Search for the cell housing the specified text and yield its (x, y) center coordinate. 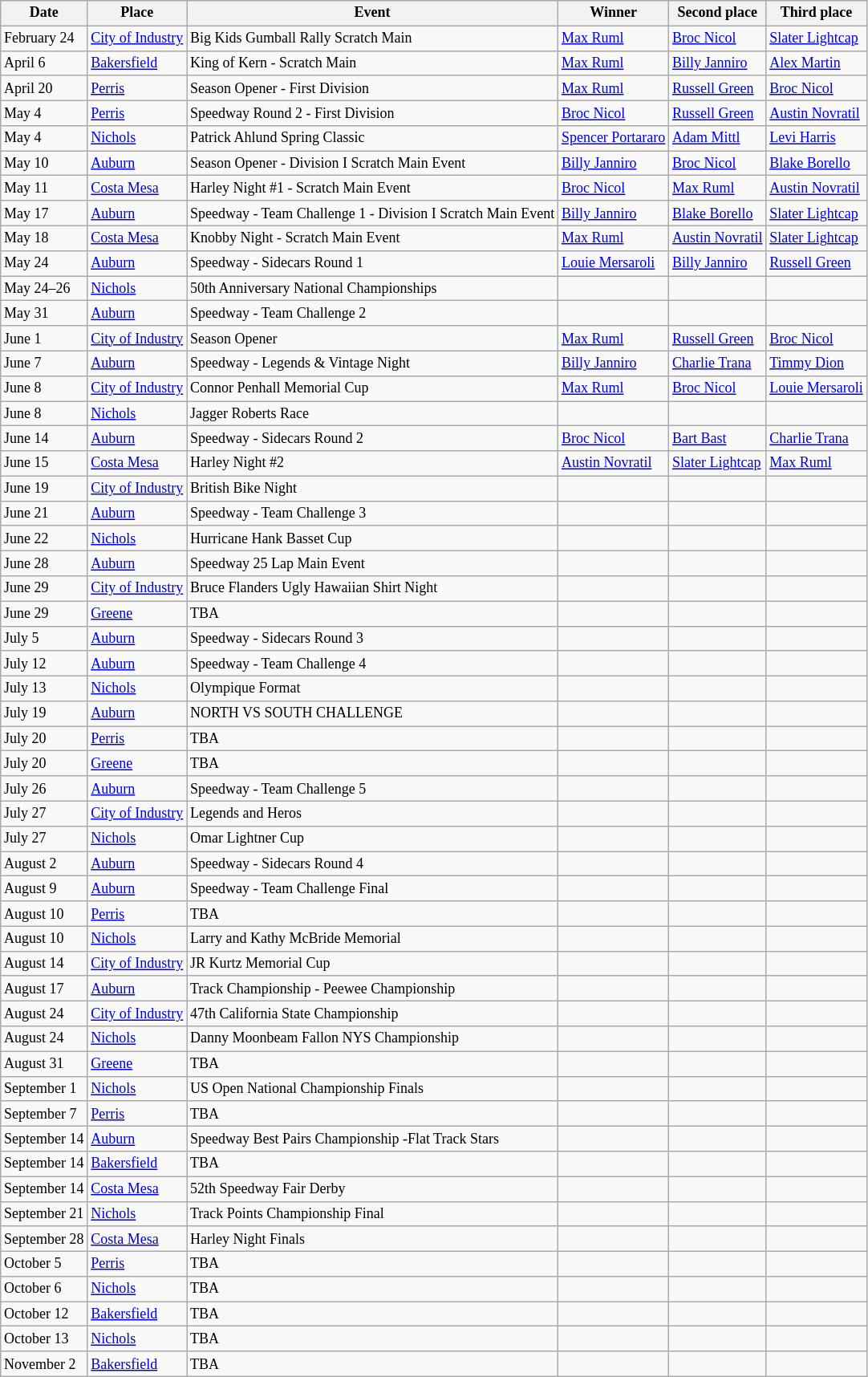
July 19 (44, 714)
US Open National Championship Finals (372, 1088)
50th Anniversary National Championships (372, 289)
Speedway - Sidecars Round 3 (372, 639)
June 15 (44, 464)
July 12 (44, 663)
Speedway - Team Challenge 4 (372, 663)
Alex Martin (817, 63)
Levi Harris (817, 138)
August 9 (44, 889)
Speedway - Sidecars Round 1 (372, 263)
Jagger Roberts Race (372, 414)
August 31 (44, 1064)
May 11 (44, 188)
Speedway - Team Challenge 1 - Division I Scratch Main Event (372, 213)
Knobby Night - Scratch Main Event (372, 238)
May 31 (44, 313)
Speedway - Sidecars Round 4 (372, 863)
Season Opener (372, 339)
June 22 (44, 538)
February 24 (44, 39)
June 14 (44, 438)
May 24 (44, 263)
JR Kurtz Memorial Cup (372, 963)
Speedway - Team Challenge 3 (372, 514)
October 6 (44, 1289)
June 19 (44, 488)
Big Kids Gumball Rally Scratch Main (372, 39)
August 14 (44, 963)
Speedway - Team Challenge 2 (372, 313)
Speedway Best Pairs Championship -Flat Track Stars (372, 1138)
Omar Lightner Cup (372, 838)
Hurricane Hank Basset Cup (372, 538)
August 17 (44, 989)
October 5 (44, 1263)
Spencer Portararo (614, 138)
May 10 (44, 164)
King of Kern - Scratch Main (372, 63)
June 1 (44, 339)
August 2 (44, 863)
November 2 (44, 1364)
July 26 (44, 788)
April 20 (44, 88)
Track Championship - Peewee Championship (372, 989)
Timmy Dion (817, 363)
Connor Penhall Memorial Cup (372, 388)
Season Opener - First Division (372, 88)
October 13 (44, 1338)
Harley Night #1 - Scratch Main Event (372, 188)
September 28 (44, 1239)
Speedway - Team Challenge 5 (372, 788)
Second place (717, 13)
Patrick Ahlund Spring Classic (372, 138)
Speedway - Sidecars Round 2 (372, 438)
May 17 (44, 213)
September 21 (44, 1213)
Speedway - Team Challenge Final (372, 889)
Season Opener - Division I Scratch Main Event (372, 164)
July 13 (44, 688)
NORTH VS SOUTH CHALLENGE (372, 714)
Track Points Championship Final (372, 1213)
47th California State Championship (372, 1014)
Legends and Heros (372, 814)
September 7 (44, 1114)
Place (137, 13)
May 24–26 (44, 289)
June 7 (44, 363)
Adam Mittl (717, 138)
May 18 (44, 238)
Third place (817, 13)
June 28 (44, 563)
Speedway Round 2 - First Division (372, 112)
Bart Bast (717, 438)
Danny Moonbeam Fallon NYS Championship (372, 1038)
September 1 (44, 1088)
Olympique Format (372, 688)
British Bike Night (372, 488)
Bruce Flanders Ugly Hawaiian Shirt Night (372, 589)
Event (372, 13)
Speedway 25 Lap Main Event (372, 563)
Speedway - Legends & Vintage Night (372, 363)
Harley Night Finals (372, 1239)
Date (44, 13)
52th Speedway Fair Derby (372, 1189)
July 5 (44, 639)
Larry and Kathy McBride Memorial (372, 939)
October 12 (44, 1314)
Winner (614, 13)
April 6 (44, 63)
Harley Night #2 (372, 464)
June 21 (44, 514)
